Output the [x, y] coordinate of the center of the cell containing the given text.  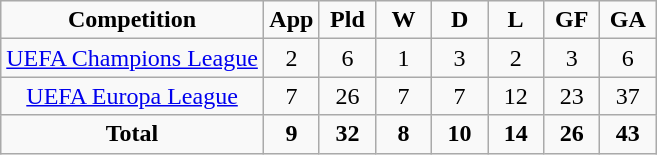
14 [516, 134]
Pld [347, 20]
12 [516, 96]
GF [572, 20]
D [460, 20]
App [291, 20]
10 [460, 134]
L [516, 20]
8 [403, 134]
W [403, 20]
UEFA Champions League [132, 58]
32 [347, 134]
Competition [132, 20]
UEFA Europa League [132, 96]
Total [132, 134]
9 [291, 134]
GA [628, 20]
23 [572, 96]
37 [628, 96]
1 [403, 58]
43 [628, 134]
